Detect which cell encompasses the target text, then output its [X, Y] center coordinate. 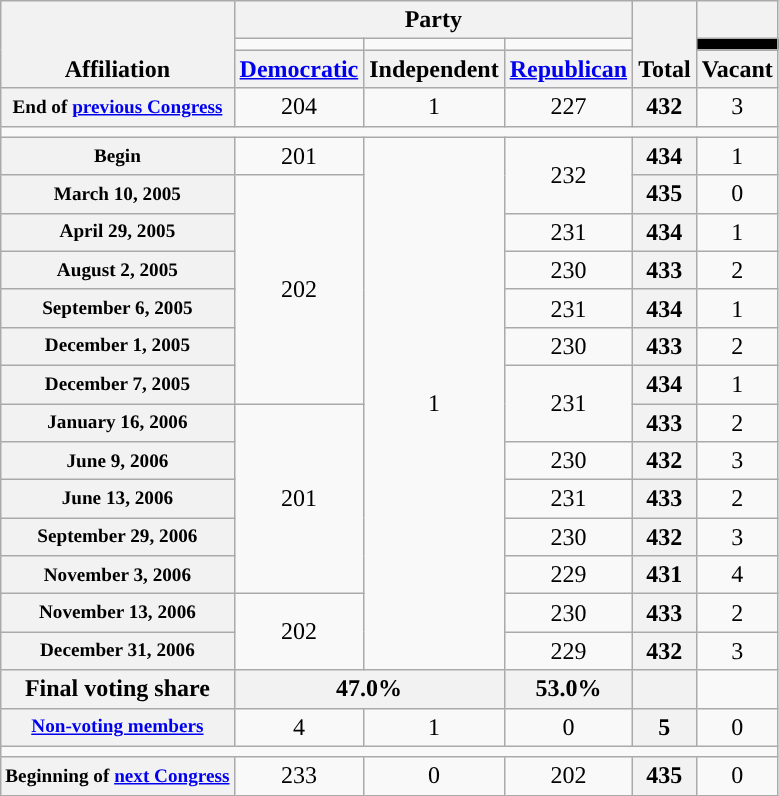
Total [665, 44]
End of previous Congress [118, 107]
November 13, 2006 [118, 613]
August 2, 2005 [118, 270]
53.0% [568, 689]
June 13, 2006 [118, 499]
Party [434, 20]
Republican [568, 69]
March 10, 2005 [118, 194]
227 [568, 107]
April 29, 2005 [118, 232]
233 [299, 776]
Affiliation [118, 44]
Final voting share [118, 689]
47.0% [369, 689]
June 9, 2006 [118, 461]
Vacant [737, 69]
November 3, 2006 [118, 575]
Beginning of next Congress [118, 776]
232 [568, 175]
September 29, 2006 [118, 537]
September 6, 2005 [118, 308]
December 31, 2006 [118, 651]
204 [299, 107]
Independent [434, 69]
Begin [118, 156]
Democratic [299, 69]
5 [665, 727]
December 1, 2005 [118, 346]
January 16, 2006 [118, 423]
Non-voting members [118, 727]
431 [665, 575]
December 7, 2005 [118, 384]
